For the text-containing cell, return its midpoint in (X, Y) coordinate format. 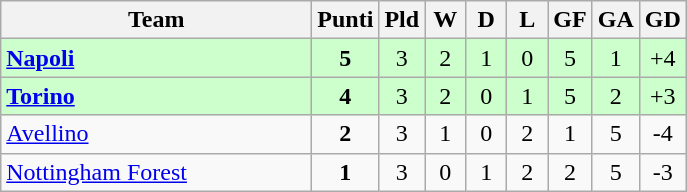
GF (570, 20)
+3 (662, 96)
GD (662, 20)
W (446, 20)
Avellino (156, 134)
Punti (346, 20)
Team (156, 20)
-3 (662, 172)
4 (346, 96)
GA (616, 20)
Torino (156, 96)
+4 (662, 58)
D (486, 20)
Nottingham Forest (156, 172)
L (528, 20)
Pld (402, 20)
Napoli (156, 58)
-4 (662, 134)
